Provide the [x, y] coordinate of the cell's center where the given text is located.  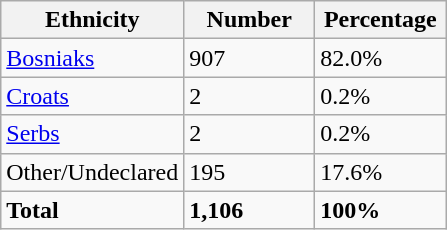
907 [250, 58]
Croats [92, 96]
Serbs [92, 134]
Bosniaks [92, 58]
Number [250, 20]
Other/Undeclared [92, 172]
Total [92, 210]
Ethnicity [92, 20]
82.0% [380, 58]
195 [250, 172]
Percentage [380, 20]
100% [380, 210]
1,106 [250, 210]
17.6% [380, 172]
